Output the [X, Y] coordinate of the center of the cell containing the given text.  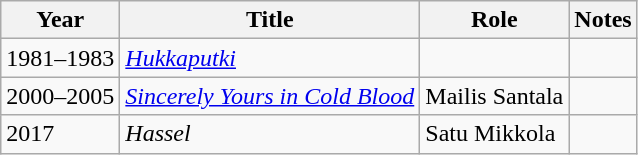
Notes [603, 20]
2000–2005 [60, 96]
Year [60, 20]
2017 [60, 134]
Satu Mikkola [494, 134]
Hassel [270, 134]
Sincerely Yours in Cold Blood [270, 96]
1981–1983 [60, 58]
Mailis Santala [494, 96]
Role [494, 20]
Title [270, 20]
Hukkaputki [270, 58]
